Extract the (X, Y) coordinate from the center of the cell holding the provided text.  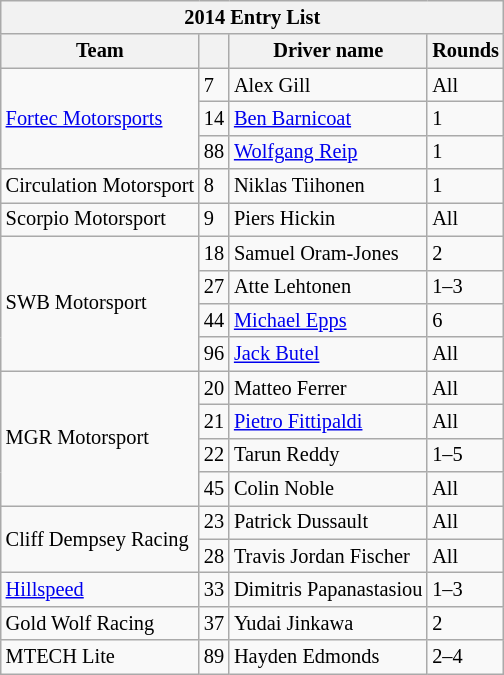
Tarun Reddy (328, 455)
Samuel Oram-Jones (328, 253)
Colin Noble (328, 489)
7 (214, 85)
6 (466, 320)
Atte Lehtonen (328, 287)
Niklas Tiihonen (328, 186)
Scorpio Motorsport (100, 219)
1–5 (466, 455)
28 (214, 556)
Patrick Dussault (328, 522)
Fortec Motorsports (100, 118)
Dimitris Papanastasiou (328, 589)
Hillspeed (100, 589)
Matteo Ferrer (328, 388)
Michael Epps (328, 320)
88 (214, 152)
Pietro Fittipaldi (328, 421)
21 (214, 421)
27 (214, 287)
2014 Entry List (252, 17)
9 (214, 219)
23 (214, 522)
SWB Motorsport (100, 304)
Circulation Motorsport (100, 186)
20 (214, 388)
Alex Gill (328, 85)
Piers Hickin (328, 219)
Cliff Dempsey Racing (100, 538)
96 (214, 354)
8 (214, 186)
MGR Motorsport (100, 438)
Gold Wolf Racing (100, 623)
33 (214, 589)
Wolfgang Reip (328, 152)
89 (214, 657)
Hayden Edmonds (328, 657)
44 (214, 320)
45 (214, 489)
MTECH Lite (100, 657)
14 (214, 118)
22 (214, 455)
Jack Butel (328, 354)
Travis Jordan Fischer (328, 556)
Team (100, 51)
37 (214, 623)
2–4 (466, 657)
Yudai Jinkawa (328, 623)
Ben Barnicoat (328, 118)
Driver name (328, 51)
Rounds (466, 51)
18 (214, 253)
